From the cell containing the given text, extract its center point as [x, y] coordinate. 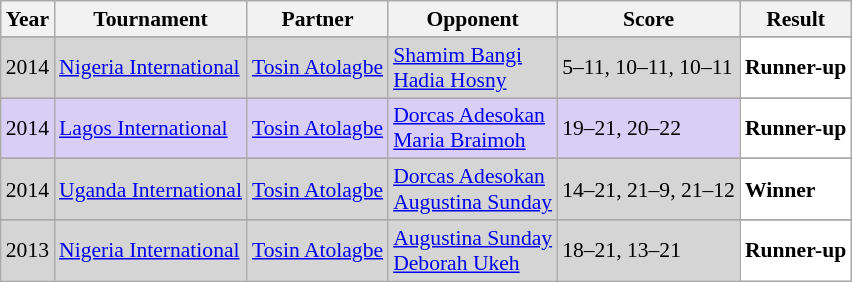
14–21, 21–9, 21–12 [648, 190]
Augustina Sunday Deborah Ukeh [472, 250]
Year [28, 19]
19–21, 20–22 [648, 128]
Uganda International [150, 190]
Partner [318, 19]
Tournament [150, 19]
Score [648, 19]
Shamim Bangi Hadia Hosny [472, 68]
Dorcas Adesokan Maria Braimoh [472, 128]
2013 [28, 250]
Winner [796, 190]
5–11, 10–11, 10–11 [648, 68]
Dorcas Adesokan Augustina Sunday [472, 190]
18–21, 13–21 [648, 250]
Opponent [472, 19]
Result [796, 19]
Lagos International [150, 128]
